Find where the given text appears and provide that cell's center as [x, y] coordinate. 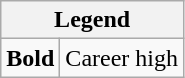
Legend [92, 20]
Bold [30, 58]
Career high [122, 58]
